For the text-containing cell, return its midpoint in [x, y] coordinate format. 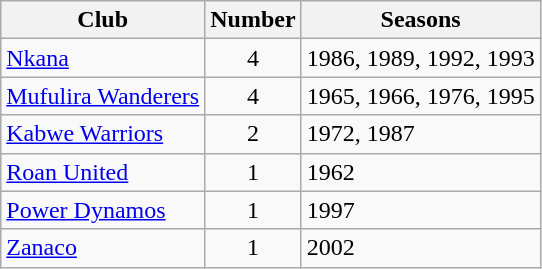
1986, 1989, 1992, 1993 [420, 58]
Number [253, 20]
Seasons [420, 20]
Nkana [103, 58]
Power Dynamos [103, 210]
1972, 1987 [420, 134]
1962 [420, 172]
Zanaco [103, 248]
Roan United [103, 172]
1997 [420, 210]
Mufulira Wanderers [103, 96]
1965, 1966, 1976, 1995 [420, 96]
Club [103, 20]
Kabwe Warriors [103, 134]
2002 [420, 248]
2 [253, 134]
